Scan for the cell matching the given text and deliver its [X, Y] coordinate at center. 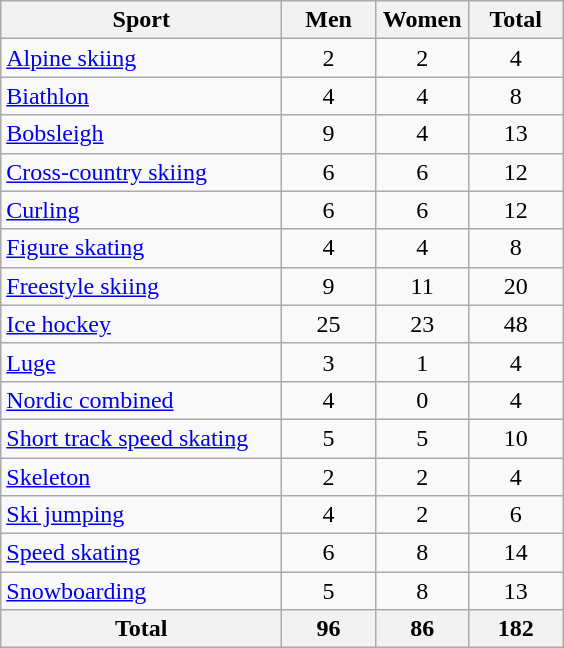
Bobsleigh [142, 134]
Women [422, 20]
48 [516, 324]
Ice hockey [142, 324]
14 [516, 553]
Cross-country skiing [142, 172]
Figure skating [142, 248]
Biathlon [142, 96]
Skeleton [142, 477]
3 [329, 362]
182 [516, 629]
Sport [142, 20]
96 [329, 629]
Nordic combined [142, 400]
25 [329, 324]
0 [422, 400]
Freestyle skiing [142, 286]
20 [516, 286]
Luge [142, 362]
Snowboarding [142, 591]
Men [329, 20]
11 [422, 286]
Short track speed skating [142, 438]
1 [422, 362]
Speed skating [142, 553]
Alpine skiing [142, 58]
Ski jumping [142, 515]
23 [422, 324]
86 [422, 629]
10 [516, 438]
Curling [142, 210]
